Extract the (x, y) coordinate from the center of the cell holding the provided text.  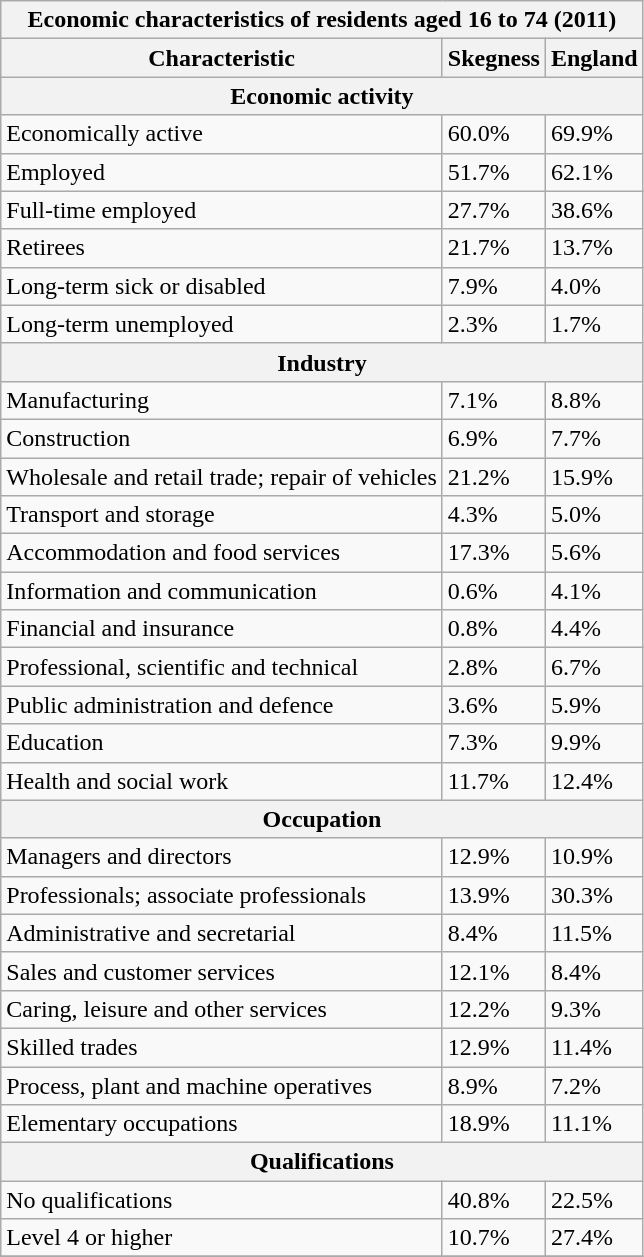
9.3% (594, 1009)
51.7% (494, 172)
60.0% (494, 134)
12.1% (494, 971)
5.9% (594, 705)
40.8% (494, 1200)
11.4% (594, 1047)
Sales and customer services (222, 971)
Transport and storage (222, 515)
Professional, scientific and technical (222, 667)
Long-term unemployed (222, 324)
9.9% (594, 743)
10.7% (494, 1238)
Manufacturing (222, 400)
Economically active (222, 134)
4.0% (594, 286)
Caring, leisure and other services (222, 1009)
Accommodation and food services (222, 553)
Wholesale and retail trade; repair of vehicles (222, 477)
11.5% (594, 933)
0.6% (494, 591)
2.3% (494, 324)
13.9% (494, 895)
2.8% (494, 667)
7.2% (594, 1085)
5.0% (594, 515)
Skegness (494, 58)
27.7% (494, 210)
Professionals; associate professionals (222, 895)
8.8% (594, 400)
21.2% (494, 477)
27.4% (594, 1238)
10.9% (594, 857)
Elementary occupations (222, 1124)
21.7% (494, 248)
Administrative and secretarial (222, 933)
Construction (222, 438)
7.3% (494, 743)
12.2% (494, 1009)
8.9% (494, 1085)
Managers and directors (222, 857)
Skilled trades (222, 1047)
Long-term sick or disabled (222, 286)
Industry (322, 362)
7.1% (494, 400)
7.9% (494, 286)
3.6% (494, 705)
30.3% (594, 895)
15.9% (594, 477)
7.7% (594, 438)
17.3% (494, 553)
22.5% (594, 1200)
18.9% (494, 1124)
Employed (222, 172)
11.7% (494, 781)
Financial and insurance (222, 629)
13.7% (594, 248)
38.6% (594, 210)
11.1% (594, 1124)
12.4% (594, 781)
1.7% (594, 324)
Characteristic (222, 58)
Level 4 or higher (222, 1238)
Full-time employed (222, 210)
No qualifications (222, 1200)
Education (222, 743)
5.6% (594, 553)
4.4% (594, 629)
0.8% (494, 629)
62.1% (594, 172)
Qualifications (322, 1162)
Economic characteristics of residents aged 16 to 74 (2011) (322, 20)
Health and social work (222, 781)
England (594, 58)
6.7% (594, 667)
Public administration and defence (222, 705)
69.9% (594, 134)
Economic activity (322, 96)
Information and communication (222, 591)
6.9% (494, 438)
Occupation (322, 819)
4.3% (494, 515)
Process, plant and machine operatives (222, 1085)
4.1% (594, 591)
Retirees (222, 248)
